Capture the cell that displays the provided text and extract its [x, y] central coordinate. 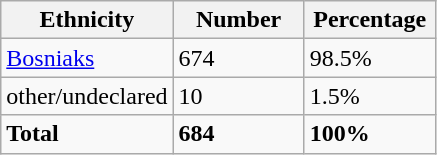
Percentage [370, 20]
Total [87, 134]
Bosniaks [87, 58]
98.5% [370, 58]
1.5% [370, 96]
10 [238, 96]
684 [238, 134]
674 [238, 58]
other/undeclared [87, 96]
Number [238, 20]
100% [370, 134]
Ethnicity [87, 20]
